Provide the (x, y) coordinate of the cell's center where the given text is located.  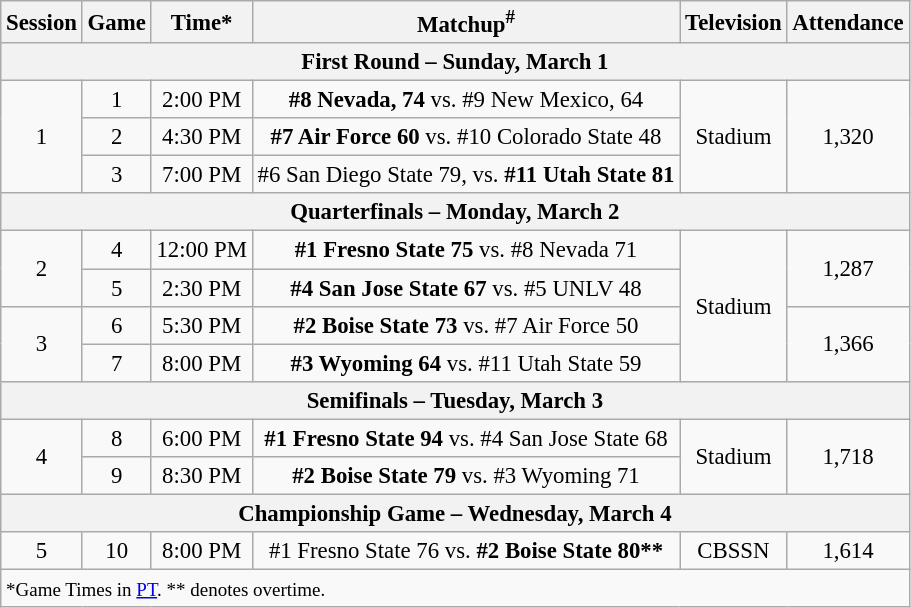
1,320 (848, 138)
Game (116, 22)
8:30 PM (202, 476)
6 (116, 325)
#1 Fresno State 75 vs. #8 Nevada 71 (466, 250)
CBSSN (734, 551)
Time* (202, 22)
1,614 (848, 551)
#7 Air Force 60 vs. #10 Colorado State 48 (466, 137)
9 (116, 476)
7:00 PM (202, 175)
#4 San Jose State 67 vs. #5 UNLV 48 (466, 288)
12:00 PM (202, 250)
*Game Times in PT. ** denotes overtime. (455, 588)
1,718 (848, 456)
8 (116, 438)
#2 Boise State 73 vs. #7 Air Force 50 (466, 325)
First Round – Sunday, March 1 (455, 62)
#3 Wyoming 64 vs. #11 Utah State 59 (466, 363)
2:00 PM (202, 100)
#1 Fresno State 76 vs. #2 Boise State 80** (466, 551)
4:30 PM (202, 137)
Matchup# (466, 22)
#6 San Diego State 79, vs. #11 Utah State 81 (466, 175)
Semifinals – Tuesday, March 3 (455, 400)
2:30 PM (202, 288)
10 (116, 551)
Championship Game – Wednesday, March 4 (455, 513)
Attendance (848, 22)
Session (42, 22)
6:00 PM (202, 438)
Quarterfinals – Monday, March 2 (455, 213)
5:30 PM (202, 325)
#8 Nevada, 74 vs. #9 New Mexico, 64 (466, 100)
#1 Fresno State 94 vs. #4 San Jose State 68 (466, 438)
Television (734, 22)
1,366 (848, 344)
7 (116, 363)
1,287 (848, 268)
#2 Boise State 79 vs. #3 Wyoming 71 (466, 476)
